Determine the [X, Y] coordinate at the center of the cell enclosing the given text.  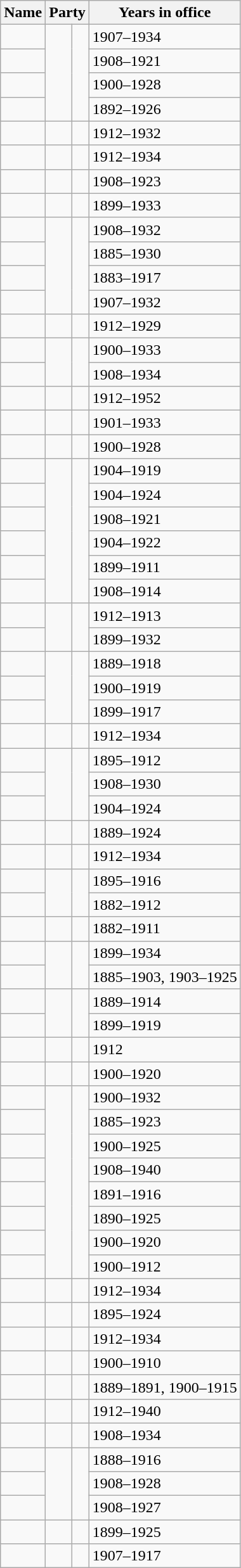
1904–1919 [165, 471]
1895–1924 [165, 1315]
1883–1917 [165, 277]
Years in office [165, 13]
1899–1934 [165, 953]
1889–1891, 1900–1915 [165, 1387]
1885–1903, 1903–1925 [165, 977]
1908–1928 [165, 1484]
Party [67, 13]
1908–1930 [165, 784]
1899–1917 [165, 712]
1890–1925 [165, 1218]
1889–1914 [165, 1001]
1907–1934 [165, 37]
1882–1911 [165, 929]
1900–1925 [165, 1146]
1908–1932 [165, 229]
1907–1932 [165, 302]
1882–1912 [165, 905]
1912 [165, 1049]
1912–1929 [165, 326]
1899–1911 [165, 567]
1892–1926 [165, 109]
1888–1916 [165, 1459]
1900–1932 [165, 1098]
1904–1922 [165, 543]
1908–1914 [165, 591]
1899–1933 [165, 205]
1895–1916 [165, 881]
1895–1912 [165, 760]
1900–1933 [165, 350]
1889–1924 [165, 832]
1912–1940 [165, 1411]
1900–1910 [165, 1363]
1908–1927 [165, 1508]
1885–1923 [165, 1122]
Name [23, 13]
1907–1917 [165, 1556]
1899–1932 [165, 639]
1900–1912 [165, 1266]
1899–1919 [165, 1025]
1889–1918 [165, 663]
1908–1923 [165, 181]
1912–1932 [165, 133]
1885–1930 [165, 253]
1912–1952 [165, 398]
1901–1933 [165, 423]
1899–1925 [165, 1532]
1908–1940 [165, 1170]
1912–1913 [165, 615]
1900–1919 [165, 687]
1891–1916 [165, 1194]
